Search for the cell housing the specified text and yield its (X, Y) center coordinate. 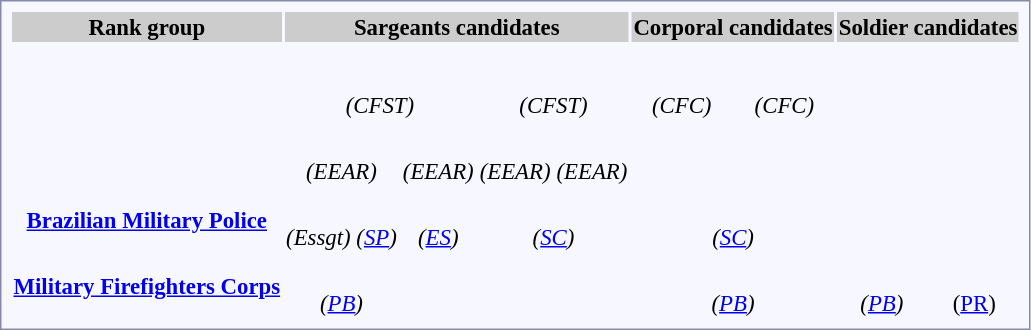
Soldier candidates (928, 27)
(PR) (974, 290)
Military Firefighters Corps (147, 286)
(Essgt) (SP) (342, 224)
Sargeants candidates (457, 27)
Corporal candidates (733, 27)
Rank group (147, 27)
Brazilian Military Police (147, 220)
(ES) (438, 224)
